Return [X, Y] of the center of cell containing provided text 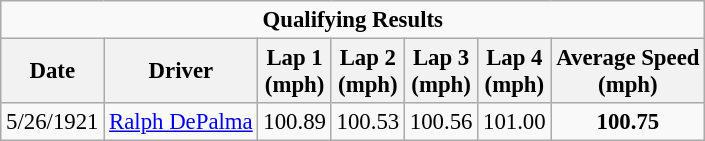
Date [52, 72]
Ralph DePalma [181, 122]
Lap 1(mph) [294, 72]
100.56 [440, 122]
101.00 [514, 122]
100.53 [368, 122]
Lap 2(mph) [368, 72]
100.89 [294, 122]
Qualifying Results [353, 20]
Lap 4(mph) [514, 72]
Lap 3(mph) [440, 72]
100.75 [628, 122]
Driver [181, 72]
5/26/1921 [52, 122]
Average Speed(mph) [628, 72]
